Identify which cell holds the provided text, then report its (X, Y) central coordinate. 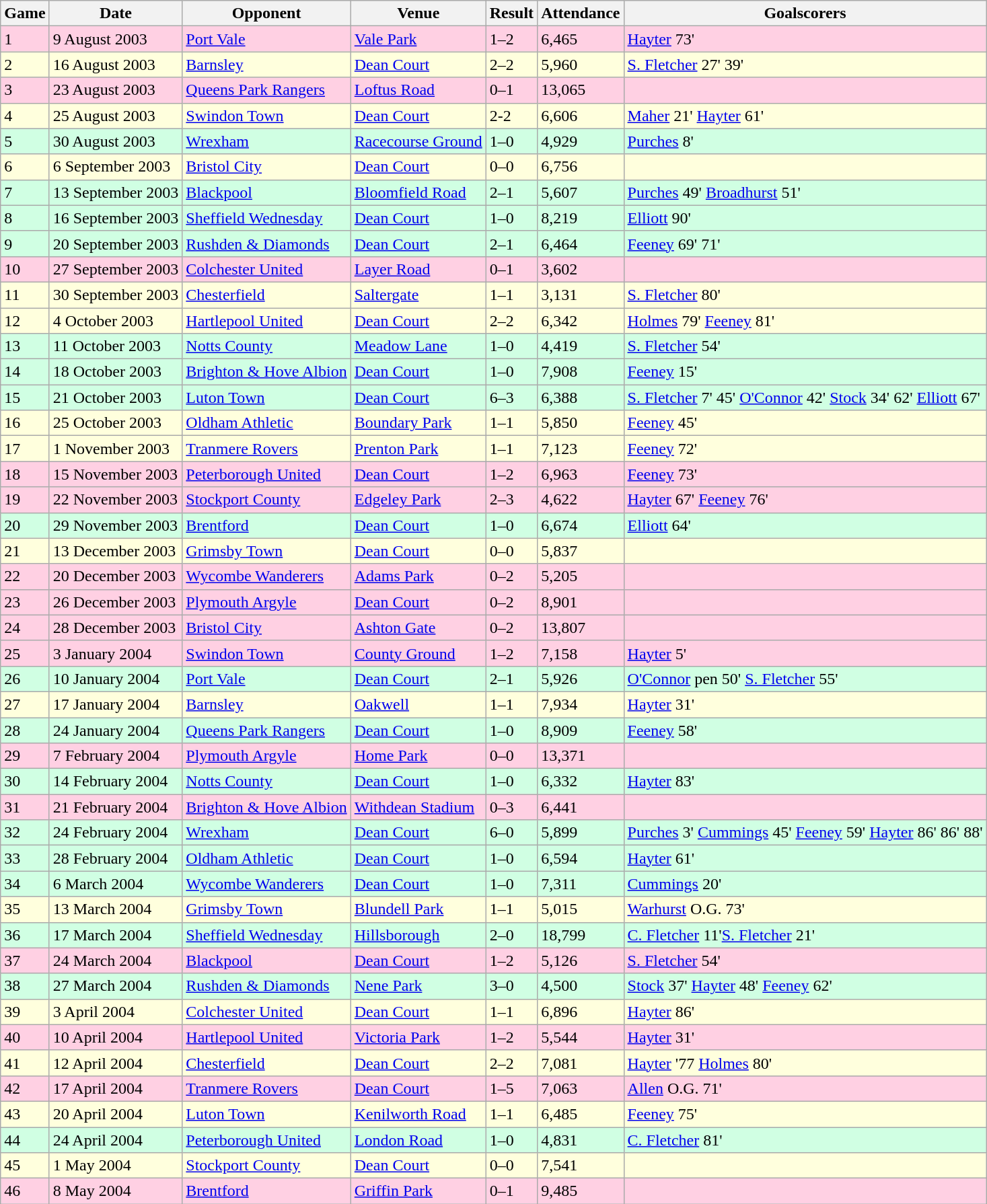
20 April 2004 (116, 1114)
Loftus Road (418, 90)
Holmes 79' Feeney 81' (805, 321)
Hayter 73' (805, 39)
Meadow Lane (418, 346)
Boundary Park (418, 423)
7 February 2004 (116, 756)
11 (25, 295)
12 (25, 321)
4,500 (581, 986)
18 (25, 474)
39 (25, 1012)
Hayter 67' Feeney 76' (805, 500)
Blundell Park (418, 909)
Cummings 20' (805, 884)
10 April 2004 (116, 1037)
Feeney 69' 71' (805, 243)
County Ground (418, 653)
23 August 2003 (116, 90)
14 (25, 372)
28 December 2003 (116, 628)
32 (25, 833)
21 October 2003 (116, 398)
6,963 (581, 474)
5,837 (581, 551)
Edgeley Park (418, 500)
20 (25, 525)
6,674 (581, 525)
Purches 49' Broadhurst 51' (805, 192)
5,899 (581, 833)
45 (25, 1166)
4 October 2003 (116, 321)
Oakwell (418, 704)
3 April 2004 (116, 1012)
5,544 (581, 1037)
Maher 21' Hayter 61' (805, 116)
29 (25, 756)
25 August 2003 (116, 116)
14 February 2004 (116, 782)
29 November 2003 (116, 525)
21 (25, 551)
3,602 (581, 269)
28 February 2004 (116, 858)
0–3 (511, 807)
13 September 2003 (116, 192)
Purches 3' Cummings 45' Feeney 59' Hayter 86' 86' 88' (805, 833)
5,850 (581, 423)
2–3 (511, 500)
Vale Park (418, 39)
10 (25, 269)
33 (25, 858)
6–3 (511, 398)
24 April 2004 (116, 1140)
13 December 2003 (116, 551)
17 (25, 449)
3–0 (511, 986)
2 (25, 65)
30 September 2003 (116, 295)
3 January 2004 (116, 653)
23 (25, 602)
19 (25, 500)
Hayter 86' (805, 1012)
C. Fletcher 81' (805, 1140)
Racecourse Ground (418, 141)
40 (25, 1037)
5,015 (581, 909)
6 March 2004 (116, 884)
7,541 (581, 1166)
28 (25, 730)
43 (25, 1114)
25 October 2003 (116, 423)
4,419 (581, 346)
2-2 (511, 116)
16 September 2003 (116, 218)
Game (25, 13)
26 December 2003 (116, 602)
16 (25, 423)
Bloomfield Road (418, 192)
22 (25, 576)
20 December 2003 (116, 576)
5,126 (581, 961)
6,464 (581, 243)
6 September 2003 (116, 167)
1 May 2004 (116, 1166)
Saltergate (418, 295)
31 (25, 807)
6,485 (581, 1114)
27 March 2004 (116, 986)
26 (25, 679)
Kenilworth Road (418, 1114)
8,909 (581, 730)
15 (25, 398)
17 April 2004 (116, 1088)
London Road (418, 1140)
6 (25, 167)
24 January 2004 (116, 730)
Feeney 73' (805, 474)
36 (25, 935)
8,219 (581, 218)
5 (25, 141)
46 (25, 1191)
Feeney 58' (805, 730)
Date (116, 13)
21 February 2004 (116, 807)
7,063 (581, 1088)
24 February 2004 (116, 833)
Layer Road (418, 269)
18 October 2003 (116, 372)
7,158 (581, 653)
7,934 (581, 704)
30 (25, 782)
20 September 2003 (116, 243)
3 (25, 90)
Allen O.G. 71' (805, 1088)
Purches 8' (805, 141)
4,831 (581, 1140)
7,311 (581, 884)
1–5 (511, 1088)
24 (25, 628)
2–0 (511, 935)
Griffin Park (418, 1191)
27 (25, 704)
25 (25, 653)
1 November 2003 (116, 449)
Feeney 75' (805, 1114)
Ashton Gate (418, 628)
6,342 (581, 321)
6,606 (581, 116)
Result (511, 13)
5,926 (581, 679)
Feeney 45' (805, 423)
Hayter 61' (805, 858)
Adams Park (418, 576)
C. Fletcher 11'S. Fletcher 21' (805, 935)
Venue (418, 13)
13,807 (581, 628)
41 (25, 1063)
35 (25, 909)
Stock 37' Hayter 48' Feeney 62' (805, 986)
9,485 (581, 1191)
Withdean Stadium (418, 807)
5,607 (581, 192)
10 January 2004 (116, 679)
Hayter 5' (805, 653)
Warhurst O.G. 73' (805, 909)
15 November 2003 (116, 474)
24 March 2004 (116, 961)
Opponent (266, 13)
Hillsborough (418, 935)
27 September 2003 (116, 269)
44 (25, 1140)
6,441 (581, 807)
O'Connor pen 50' S. Fletcher 55' (805, 679)
11 October 2003 (116, 346)
Elliott 90' (805, 218)
17 January 2004 (116, 704)
6–0 (511, 833)
12 April 2004 (116, 1063)
34 (25, 884)
3,131 (581, 295)
7,123 (581, 449)
Feeney 15' (805, 372)
S. Fletcher 80' (805, 295)
1 (25, 39)
6,388 (581, 398)
5,205 (581, 576)
18,799 (581, 935)
9 August 2003 (116, 39)
4,622 (581, 500)
8 (25, 218)
4,929 (581, 141)
4 (25, 116)
Attendance (581, 13)
13 March 2004 (116, 909)
Goalscorers (805, 13)
Home Park (418, 756)
7,908 (581, 372)
S. Fletcher 7' 45' O'Connor 42' Stock 34' 62' Elliott 67' (805, 398)
6,756 (581, 167)
7 (25, 192)
13,065 (581, 90)
Hayter 83' (805, 782)
17 March 2004 (116, 935)
6,594 (581, 858)
22 November 2003 (116, 500)
S. Fletcher 27' 39' (805, 65)
13 (25, 346)
38 (25, 986)
6,896 (581, 1012)
5,960 (581, 65)
Elliott 64' (805, 525)
Victoria Park (418, 1037)
42 (25, 1088)
8,901 (581, 602)
30 August 2003 (116, 141)
16 August 2003 (116, 65)
Prenton Park (418, 449)
Nene Park (418, 986)
Hayter '77 Holmes 80' (805, 1063)
7,081 (581, 1063)
9 (25, 243)
37 (25, 961)
Feeney 72' (805, 449)
8 May 2004 (116, 1191)
6,332 (581, 782)
13,371 (581, 756)
6,465 (581, 39)
